Provide the [x, y] coordinate of the cell's center where the given text is located.  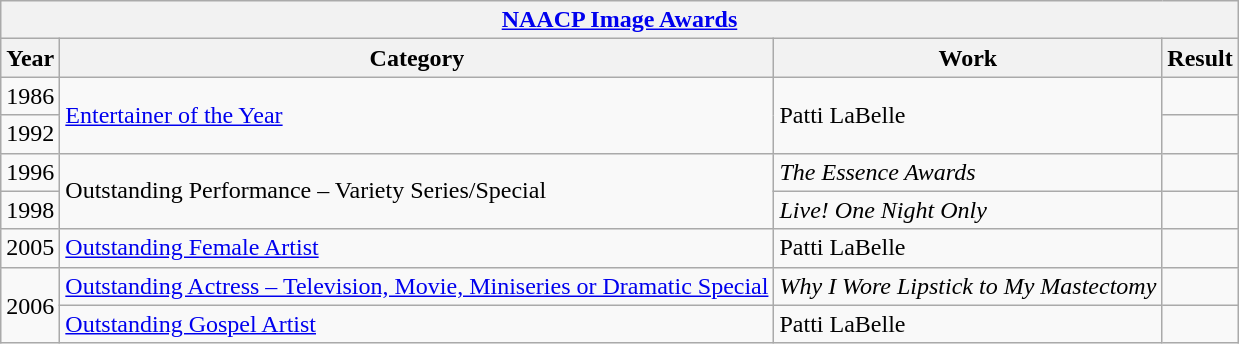
Entertainer of the Year [417, 115]
Outstanding Female Artist [417, 248]
Outstanding Performance – Variety Series/Special [417, 191]
The Essence Awards [968, 172]
Result [1200, 58]
Year [30, 58]
Work [968, 58]
1996 [30, 172]
1992 [30, 134]
2006 [30, 305]
Outstanding Gospel Artist [417, 324]
Why I Wore Lipstick to My Mastectomy [968, 286]
1986 [30, 96]
Category [417, 58]
2005 [30, 248]
Live! One Night Only [968, 210]
Outstanding Actress – Television, Movie, Miniseries or Dramatic Special [417, 286]
1998 [30, 210]
NAACP Image Awards [620, 20]
